Extract the (x, y) coordinate from the center of the cell holding the provided text.  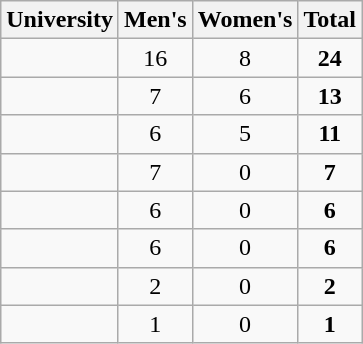
University (60, 20)
5 (245, 134)
24 (330, 58)
8 (245, 58)
13 (330, 96)
11 (330, 134)
Women's (245, 20)
16 (155, 58)
Men's (155, 20)
Total (330, 20)
